Capture the cell that displays the provided text and extract its (x, y) central coordinate. 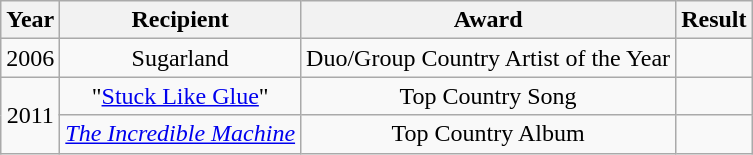
Year (30, 20)
2006 (30, 58)
"Stuck Like Glue" (180, 96)
Recipient (180, 20)
Top Country Album (488, 134)
Result (714, 20)
Award (488, 20)
Top Country Song (488, 96)
The Incredible Machine (180, 134)
Duo/Group Country Artist of the Year (488, 58)
2011 (30, 115)
Sugarland (180, 58)
